Identify which cell holds the provided text, then report its (x, y) central coordinate. 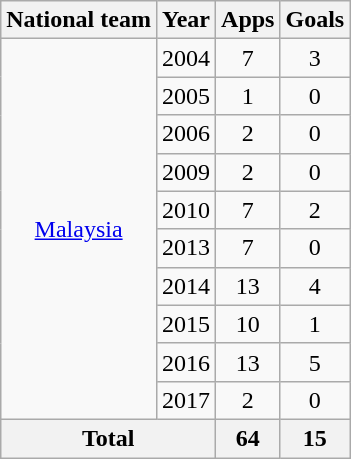
2004 (186, 58)
3 (315, 58)
2009 (186, 172)
2005 (186, 96)
4 (315, 286)
2013 (186, 248)
2010 (186, 210)
2017 (186, 400)
Apps (248, 20)
2015 (186, 324)
National team (79, 20)
5 (315, 362)
Goals (315, 20)
2016 (186, 362)
64 (248, 438)
15 (315, 438)
10 (248, 324)
Year (186, 20)
2006 (186, 134)
Malaysia (79, 230)
Total (108, 438)
2014 (186, 286)
